For the text-containing cell, return its midpoint in [x, y] coordinate format. 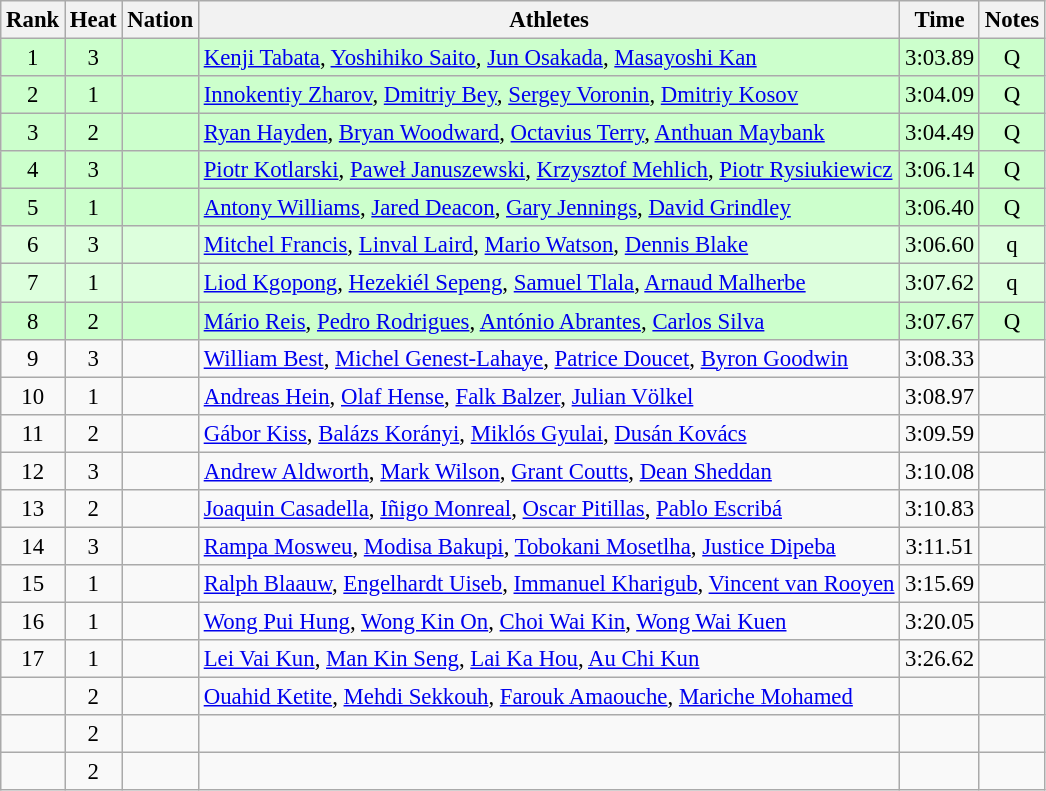
Liod Kgopong, Hezekiél Sepeng, Samuel Tlala, Arnaud Malherbe [548, 283]
3:20.05 [940, 621]
3:09.59 [940, 433]
Wong Pui Hung, Wong Kin On, Choi Wai Kin, Wong Wai Kuen [548, 621]
Mário Reis, Pedro Rodrigues, António Abrantes, Carlos Silva [548, 321]
3:08.33 [940, 358]
17 [33, 659]
Gábor Kiss, Balázs Korányi, Miklós Gyulai, Dusán Kovács [548, 433]
Ryan Hayden, Bryan Woodward, Octavius Terry, Anthuan Maybank [548, 133]
3:06.60 [940, 245]
Andrew Aldworth, Mark Wilson, Grant Coutts, Dean Sheddan [548, 471]
Joaquin Casadella, Iñigo Monreal, Oscar Pitillas, Pablo Escribá [548, 509]
Piotr Kotlarski, Paweł Januszewski, Krzysztof Mehlich, Piotr Rysiukiewicz [548, 170]
3:06.40 [940, 208]
Rampa Mosweu, Modisa Bakupi, Tobokani Mosetlha, Justice Dipeba [548, 546]
Innokentiy Zharov, Dmitriy Bey, Sergey Voronin, Dmitriy Kosov [548, 95]
13 [33, 509]
11 [33, 433]
4 [33, 170]
Antony Williams, Jared Deacon, Gary Jennings, David Grindley [548, 208]
Ouahid Ketite, Mehdi Sekkouh, Farouk Amaouche, Mariche Mohamed [548, 697]
William Best, Michel Genest-Lahaye, Patrice Doucet, Byron Goodwin [548, 358]
9 [33, 358]
Notes [1012, 20]
3:07.62 [940, 283]
Lei Vai Kun, Man Kin Seng, Lai Ka Hou, Au Chi Kun [548, 659]
3:15.69 [940, 584]
Andreas Hein, Olaf Hense, Falk Balzer, Julian Völkel [548, 396]
3:26.62 [940, 659]
6 [33, 245]
Athletes [548, 20]
Kenji Tabata, Yoshihiko Saito, Jun Osakada, Masayoshi Kan [548, 58]
Rank [33, 20]
5 [33, 208]
Mitchel Francis, Linval Laird, Mario Watson, Dennis Blake [548, 245]
14 [33, 546]
Ralph Blaauw, Engelhardt Uiseb, Immanuel Kharigub, Vincent van Rooyen [548, 584]
3:04.09 [940, 95]
3:08.97 [940, 396]
3:04.49 [940, 133]
3:06.14 [940, 170]
3:10.83 [940, 509]
Time [940, 20]
16 [33, 621]
3:11.51 [940, 546]
Nation [160, 20]
3:07.67 [940, 321]
15 [33, 584]
3:10.08 [940, 471]
3:03.89 [940, 58]
Heat [94, 20]
7 [33, 283]
10 [33, 396]
12 [33, 471]
8 [33, 321]
